Find where the given text appears and provide that cell's center as [x, y] coordinate. 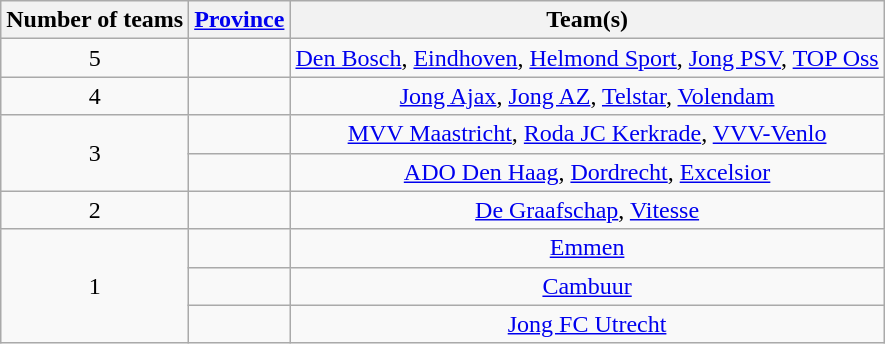
Team(s) [587, 20]
ADO Den Haag, Dordrecht, Excelsior [587, 172]
Jong Ajax, Jong AZ, Telstar, Volendam [587, 96]
MVV Maastricht, Roda JC Kerkrade, VVV-Venlo [587, 134]
De Graafschap, Vitesse [587, 210]
2 [95, 210]
1 [95, 286]
4 [95, 96]
5 [95, 58]
Province [240, 20]
Den Bosch, Eindhoven, Helmond Sport, Jong PSV, TOP Oss [587, 58]
Emmen [587, 248]
Cambuur [587, 286]
Jong FC Utrecht [587, 324]
3 [95, 153]
Number of teams [95, 20]
